Return the (X, Y) coordinate for the center point of the cell that contains the specified text.  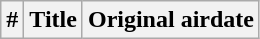
Original airdate (170, 20)
# (12, 20)
Title (54, 20)
